Identify which cell holds the provided text, then report its (x, y) central coordinate. 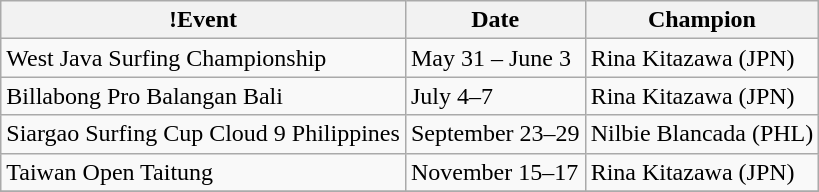
Champion (702, 20)
Billabong Pro Balangan Bali (204, 96)
Date (495, 20)
November 15–17 (495, 172)
West Java Surfing Championship (204, 58)
July 4–7 (495, 96)
!Event (204, 20)
May 31 – June 3 (495, 58)
Taiwan Open Taitung (204, 172)
Nilbie Blancada (PHL) (702, 134)
Siargao Surfing Cup Cloud 9 Philippines (204, 134)
September 23–29 (495, 134)
